Pinpoint the cell where the given text exists, returning its (x, y) midpoint coordinate. 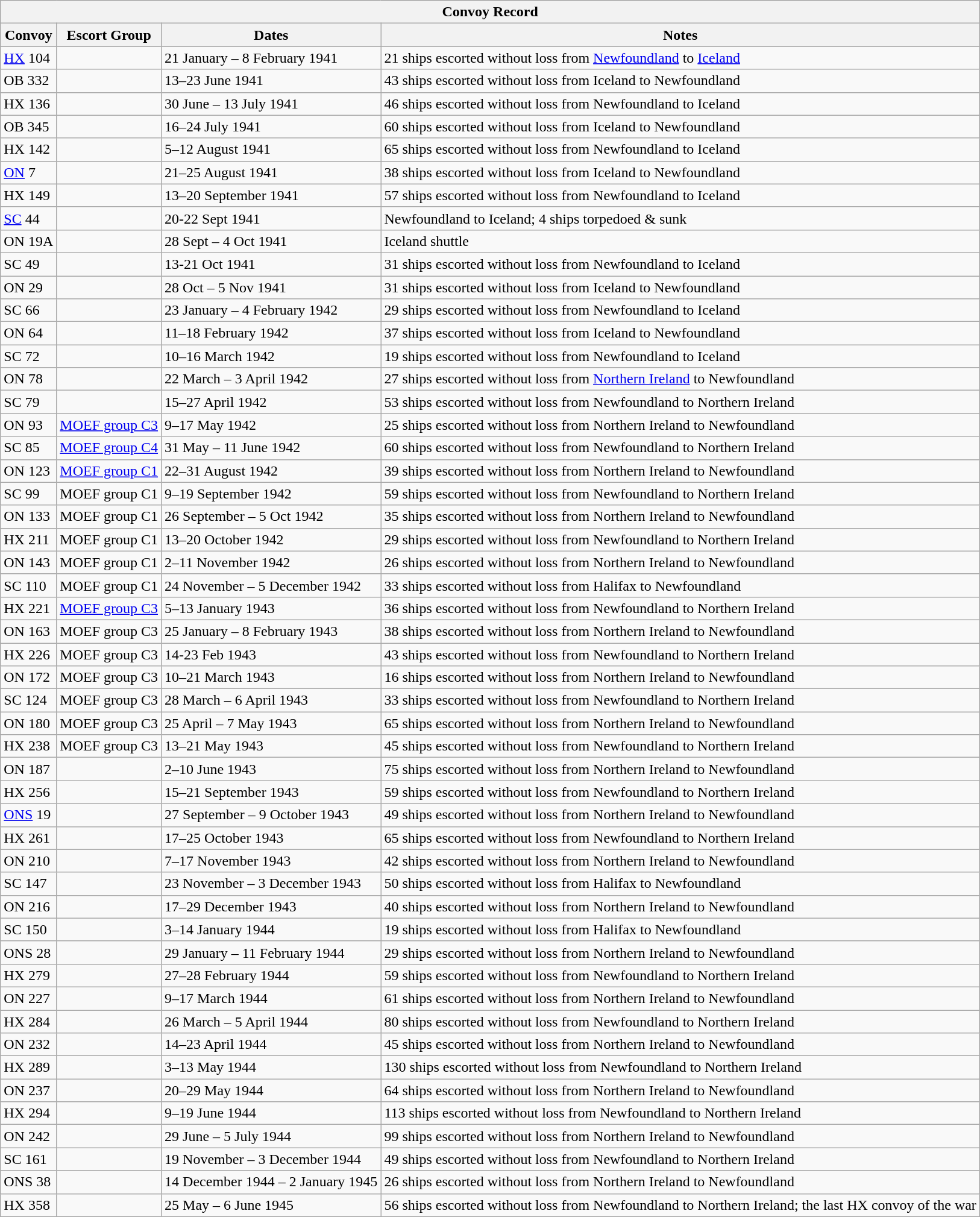
Dates (271, 35)
20-22 Sept 1941 (271, 218)
SC 72 (29, 356)
9–17 March 1944 (271, 998)
113 ships escorted without loss from Newfoundland to Northern Ireland (680, 1113)
3–13 May 1944 (271, 1068)
33 ships escorted without loss from Newfoundland to Northern Ireland (680, 700)
49 ships escorted without loss from Northern Ireland to Newfoundland (680, 815)
23 November – 3 December 1943 (271, 884)
5–12 August 1941 (271, 149)
13–21 May 1943 (271, 746)
39 ships escorted without loss from Northern Ireland to Newfoundland (680, 471)
ON 7 (29, 172)
23 January – 4 February 1942 (271, 310)
37 ships escorted without loss from Iceland to Newfoundland (680, 333)
SC 110 (29, 585)
MOEF group C4 (109, 448)
9–17 May 1942 (271, 425)
30 June – 13 July 1941 (271, 104)
ON 123 (29, 471)
42 ships escorted without loss from Northern Ireland to Newfoundland (680, 861)
75 ships escorted without loss from Northern Ireland to Newfoundland (680, 769)
HX 261 (29, 838)
HX 142 (29, 149)
10–16 March 1942 (271, 356)
Convoy Record (491, 12)
SC 85 (29, 448)
45 ships escorted without loss from Newfoundland to Northern Ireland (680, 746)
ONS 28 (29, 952)
Newfoundland to Iceland; 4 ships torpedoed & sunk (680, 218)
25 May – 6 June 1945 (271, 1205)
53 ships escorted without loss from Newfoundland to Northern Ireland (680, 402)
27 September – 9 October 1943 (271, 815)
80 ships escorted without loss from Newfoundland to Northern Ireland (680, 1022)
14–23 April 1944 (271, 1045)
9–19 September 1942 (271, 494)
13–20 September 1941 (271, 195)
16 ships escorted without loss from Northern Ireland to Newfoundland (680, 678)
29 ships escorted without loss from Northern Ireland to Newfoundland (680, 952)
SC 161 (29, 1159)
29 ships escorted without loss from Newfoundland to Northern Ireland (680, 539)
Notes (680, 35)
7–17 November 1943 (271, 861)
HX 221 (29, 608)
27 ships escorted without loss from Northern Ireland to Newfoundland (680, 379)
ON 232 (29, 1045)
HX 284 (29, 1022)
27–28 February 1944 (271, 975)
HX 149 (29, 195)
26 March – 5 April 1944 (271, 1022)
ON 187 (29, 769)
49 ships escorted without loss from Newfoundland to Northern Ireland (680, 1159)
ON 216 (29, 907)
Iceland shuttle (680, 241)
36 ships escorted without loss from Newfoundland to Northern Ireland (680, 608)
31 ships escorted without loss from Iceland to Newfoundland (680, 288)
35 ships escorted without loss from Northern Ireland to Newfoundland (680, 517)
64 ships escorted without loss from Northern Ireland to Newfoundland (680, 1090)
130 ships escorted without loss from Newfoundland to Northern Ireland (680, 1068)
25 January – 8 February 1943 (271, 631)
14 December 1944 – 2 January 1945 (271, 1182)
9–19 June 1944 (271, 1113)
65 ships escorted without loss from Newfoundland to Northern Ireland (680, 838)
28 March – 6 April 1943 (271, 700)
SC 49 (29, 264)
38 ships escorted without loss from Iceland to Newfoundland (680, 172)
ON 210 (29, 861)
ONS 38 (29, 1182)
ON 180 (29, 723)
Convoy (29, 35)
ON 227 (29, 998)
25 ships escorted without loss from Northern Ireland to Newfoundland (680, 425)
11–18 February 1942 (271, 333)
ON 78 (29, 379)
57 ships escorted without loss from Newfoundland to Iceland (680, 195)
60 ships escorted without loss from Iceland to Newfoundland (680, 127)
13–23 June 1941 (271, 81)
56 ships escorted without loss from Newfoundland to Northern Ireland; the last HX convoy of the war (680, 1205)
SC 150 (29, 929)
ON 93 (29, 425)
HX 104 (29, 58)
HX 279 (29, 975)
10–21 March 1943 (271, 678)
ON 29 (29, 288)
HX 226 (29, 654)
ON 172 (29, 678)
20–29 May 1944 (271, 1090)
OB 345 (29, 127)
Escort Group (109, 35)
15–21 September 1943 (271, 792)
2–11 November 1942 (271, 562)
19 November – 3 December 1944 (271, 1159)
65 ships escorted without loss from Northern Ireland to Newfoundland (680, 723)
60 ships escorted without loss from Newfoundland to Northern Ireland (680, 448)
17–29 December 1943 (271, 907)
SC 99 (29, 494)
40 ships escorted without loss from Northern Ireland to Newfoundland (680, 907)
HX 136 (29, 104)
SC 147 (29, 884)
50 ships escorted without loss from Halifax to Newfoundland (680, 884)
SC 79 (29, 402)
HX 358 (29, 1205)
ONS 19 (29, 815)
19 ships escorted without loss from Newfoundland to Iceland (680, 356)
61 ships escorted without loss from Northern Ireland to Newfoundland (680, 998)
38 ships escorted without loss from Northern Ireland to Newfoundland (680, 631)
45 ships escorted without loss from Northern Ireland to Newfoundland (680, 1045)
29 June – 5 July 1944 (271, 1136)
33 ships escorted without loss from Halifax to Newfoundland (680, 585)
ON 237 (29, 1090)
22–31 August 1942 (271, 471)
28 Oct – 5 Nov 1941 (271, 288)
17–25 October 1943 (271, 838)
ON 64 (29, 333)
28 Sept – 4 Oct 1941 (271, 241)
ON 143 (29, 562)
5–13 January 1943 (271, 608)
21 January – 8 February 1941 (271, 58)
HX 294 (29, 1113)
HX 211 (29, 539)
46 ships escorted without loss from Newfoundland to Iceland (680, 104)
16–24 July 1941 (271, 127)
99 ships escorted without loss from Northern Ireland to Newfoundland (680, 1136)
29 ships escorted without loss from Newfoundland to Iceland (680, 310)
43 ships escorted without loss from Iceland to Newfoundland (680, 81)
25 April – 7 May 1943 (271, 723)
HX 289 (29, 1068)
13-21 Oct 1941 (271, 264)
15–27 April 1942 (271, 402)
65 ships escorted without loss from Newfoundland to Iceland (680, 149)
ON 242 (29, 1136)
31 May – 11 June 1942 (271, 448)
21–25 August 1941 (271, 172)
29 January – 11 February 1944 (271, 952)
SC 124 (29, 700)
43 ships escorted without loss from Newfoundland to Northern Ireland (680, 654)
HX 256 (29, 792)
ON 133 (29, 517)
22 March – 3 April 1942 (271, 379)
OB 332 (29, 81)
21 ships escorted without loss from Newfoundland to Iceland (680, 58)
14-23 Feb 1943 (271, 654)
SC 44 (29, 218)
2–10 June 1943 (271, 769)
ON 19A (29, 241)
26 September – 5 Oct 1942 (271, 517)
ON 163 (29, 631)
24 November – 5 December 1942 (271, 585)
HX 238 (29, 746)
19 ships escorted without loss from Halifax to Newfoundland (680, 929)
31 ships escorted without loss from Newfoundland to Iceland (680, 264)
3–14 January 1944 (271, 929)
13–20 October 1942 (271, 539)
SC 66 (29, 310)
